Identify which cell holds the provided text, then report its [x, y] central coordinate. 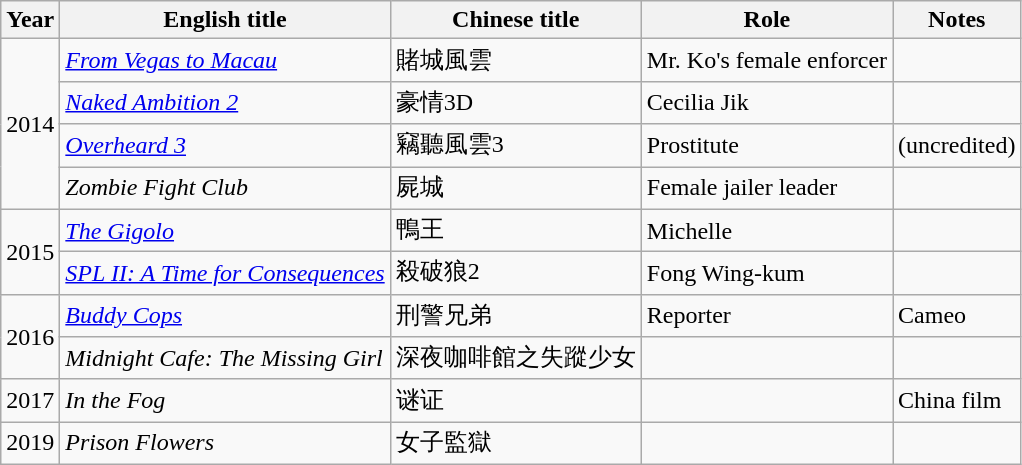
Role [766, 20]
Naked Ambition 2 [225, 102]
2015 [30, 252]
Michelle [766, 230]
From Vegas to Macau [225, 60]
屍城 [516, 188]
Mr. Ko's female enforcer [766, 60]
Chinese title [516, 20]
China film [957, 400]
Overheard 3 [225, 146]
Female jailer leader [766, 188]
(uncredited) [957, 146]
Fong Wing-kum [766, 274]
SPL II: A Time for Consequences [225, 274]
Prostitute [766, 146]
2014 [30, 124]
鴨王 [516, 230]
刑警兄弟 [516, 316]
殺破狼2 [516, 274]
Midnight Cafe: The Missing Girl [225, 358]
2017 [30, 400]
Cecilia Jik [766, 102]
深夜咖啡館之失蹤少女 [516, 358]
Cameo [957, 316]
2019 [30, 444]
竊聽風雲3 [516, 146]
女子監獄 [516, 444]
Reporter [766, 316]
Zombie Fight Club [225, 188]
Buddy Cops [225, 316]
谜证 [516, 400]
The Gigolo [225, 230]
In the Fog [225, 400]
Notes [957, 20]
Prison Flowers [225, 444]
賭城風雲 [516, 60]
Year [30, 20]
2016 [30, 336]
豪情3D [516, 102]
English title [225, 20]
